Find where the given text appears and provide that cell's center as [X, Y] coordinate. 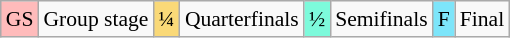
Semifinals [381, 19]
Final [482, 19]
GS [20, 19]
Group stage [96, 19]
½ [317, 19]
Quarterfinals [242, 19]
F [444, 19]
¼ [166, 19]
